For the text-containing cell, return its midpoint in [X, Y] coordinate format. 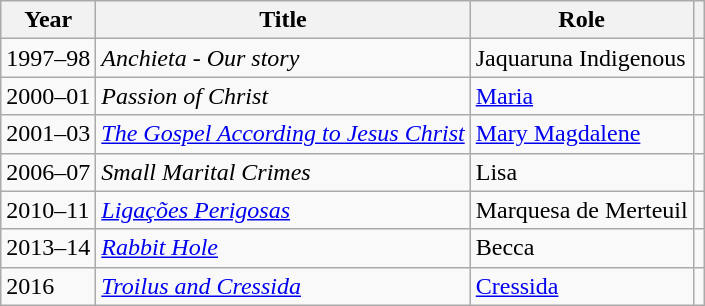
Rabbit Hole [283, 248]
Troilus and Cressida [283, 286]
2013–14 [48, 248]
2016 [48, 286]
Cressida [582, 286]
Role [582, 20]
Year [48, 20]
Anchieta - Our story [283, 58]
Marquesa de Merteuil [582, 210]
1997–98 [48, 58]
Ligações Perigosas [283, 210]
Title [283, 20]
2000–01 [48, 96]
2001–03 [48, 134]
2010–11 [48, 210]
Maria [582, 96]
Small Marital Crimes [283, 172]
2006–07 [48, 172]
Lisa [582, 172]
Passion of Christ [283, 96]
Becca [582, 248]
Mary Magdalene [582, 134]
Jaquaruna Indigenous [582, 58]
The Gospel According to Jesus Christ [283, 134]
